Detect which cell encompasses the target text, then output its (X, Y) center coordinate. 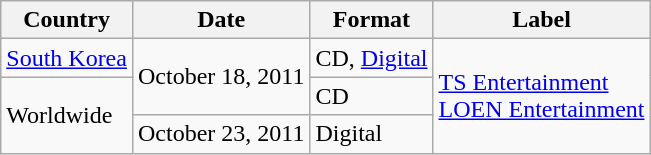
Date (220, 20)
Digital (372, 134)
TS EntertainmentLOEN Entertainment (542, 96)
Country (67, 20)
October 18, 2011 (220, 77)
October 23, 2011 (220, 134)
Label (542, 20)
CD, Digital (372, 58)
South Korea (67, 58)
CD (372, 96)
Format (372, 20)
Worldwide (67, 115)
